Return the [x, y] coordinate for the center point of the cell that contains the specified text.  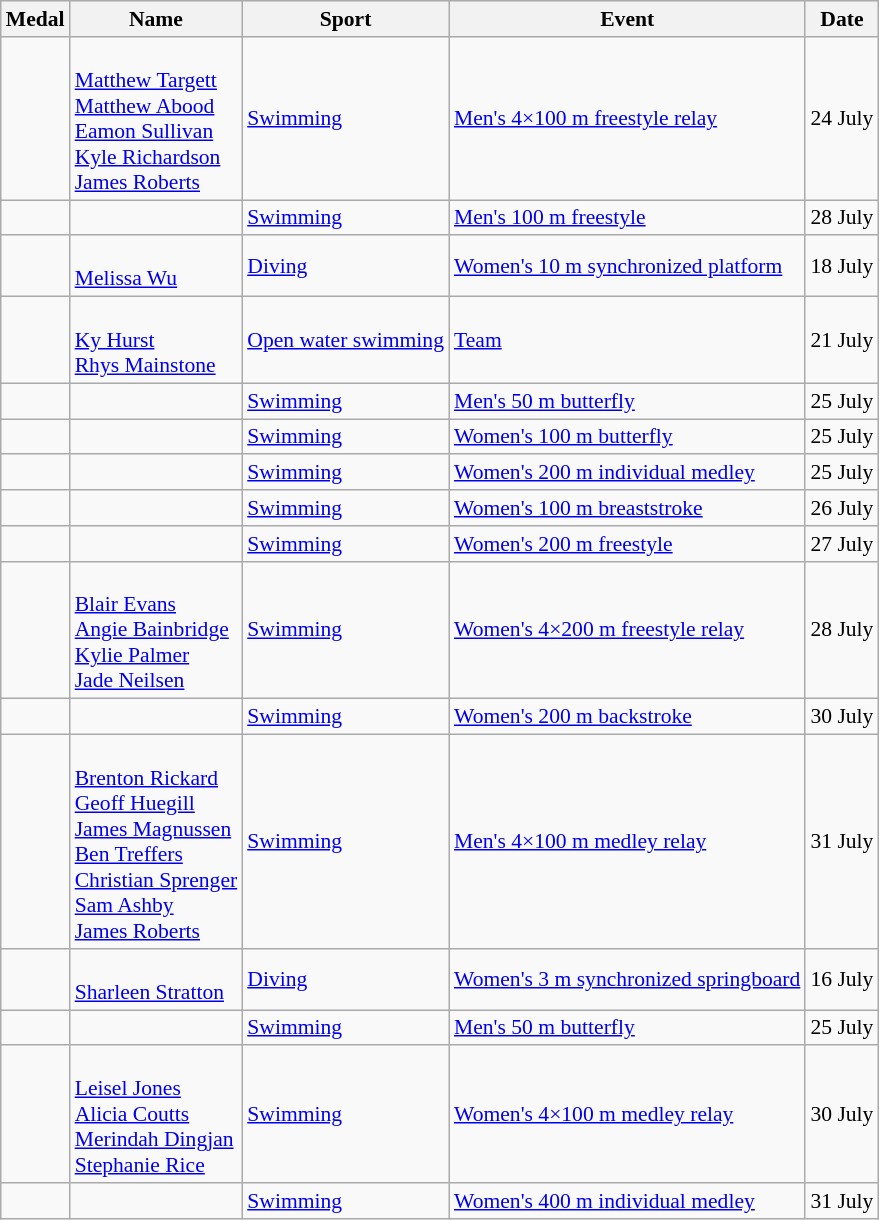
21 July [842, 340]
Women's 3 m synchronized springboard [627, 980]
Brenton RickardGeoff HuegillJames MagnussenBen TreffersChristian SprengerSam AshbyJames Roberts [156, 842]
Blair EvansAngie BainbridgeKylie PalmerJade Neilsen [156, 630]
Ky HurstRhys Mainstone [156, 340]
Event [627, 19]
Medal [36, 19]
16 July [842, 980]
Melissa Wu [156, 266]
Women's 200 m freestyle [627, 544]
Name [156, 19]
Leisel JonesAlicia CouttsMerindah DingjanStephanie Rice [156, 1115]
Women's 4×100 m medley relay [627, 1115]
Men's 4×100 m medley relay [627, 842]
Women's 400 m individual medley [627, 1201]
Women's 4×200 m freestyle relay [627, 630]
Date [842, 19]
Sport [346, 19]
Sharleen Stratton [156, 980]
Women's 200 m individual medley [627, 473]
24 July [842, 118]
26 July [842, 508]
Open water swimming [346, 340]
Men's 4×100 m freestyle relay [627, 118]
Team [627, 340]
27 July [842, 544]
Women's 200 m backstroke [627, 717]
Men's 100 m freestyle [627, 218]
Women's 100 m breaststroke [627, 508]
Women's 100 m butterfly [627, 437]
18 July [842, 266]
Matthew TargettMatthew AboodEamon SullivanKyle RichardsonJames Roberts [156, 118]
Women's 10 m synchronized platform [627, 266]
